Return (X, Y) of the center of cell containing provided text 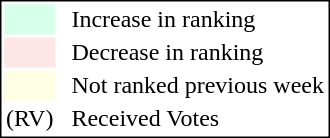
Not ranked previous week (198, 85)
Decrease in ranking (198, 53)
Received Votes (198, 119)
(RV) (29, 119)
Increase in ranking (198, 19)
